Find where the given text appears and provide that cell's center as [x, y] coordinate. 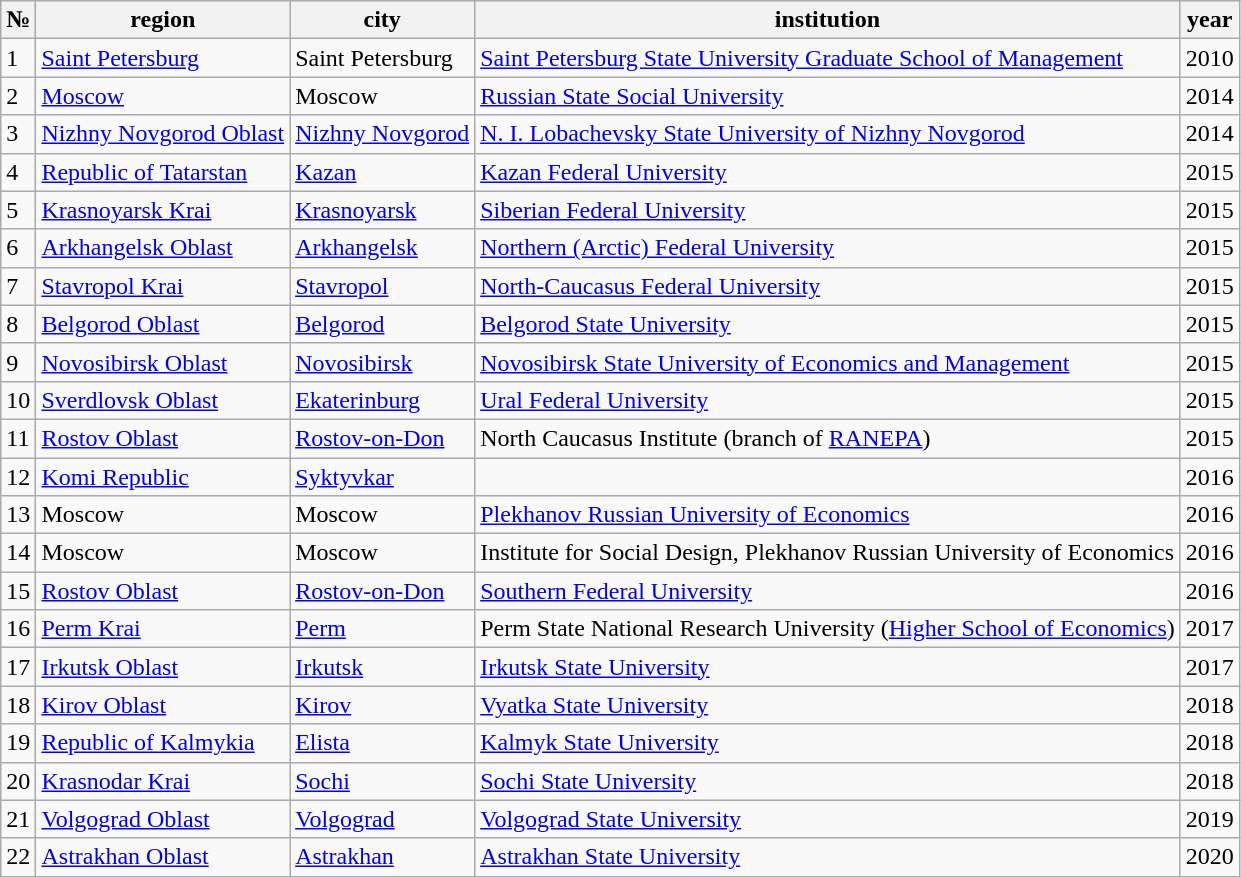
Nizhny Novgorod Oblast [163, 134]
2019 [1210, 819]
North-Caucasus Federal University [828, 286]
Sochi State University [828, 781]
Republic of Tatarstan [163, 172]
12 [18, 477]
Kazan [382, 172]
18 [18, 705]
Nizhny Novgorod [382, 134]
institution [828, 20]
Saint Petersburg State University Graduate School of Management [828, 58]
Kazan Federal University [828, 172]
9 [18, 362]
Krasnoyarsk [382, 210]
Perm State National Research University (Higher School of Economics) [828, 629]
17 [18, 667]
Arkhangelsk Oblast [163, 248]
4 [18, 172]
Ekaterinburg [382, 400]
Irkutsk [382, 667]
15 [18, 591]
N. I. Lobachevsky State University of Nizhny Novgorod [828, 134]
Volgograd [382, 819]
Russian State Social University [828, 96]
Republic of Kalmykia [163, 743]
Ural Federal University [828, 400]
Irkutsk Oblast [163, 667]
Belgorod Oblast [163, 324]
region [163, 20]
Komi Republic [163, 477]
city [382, 20]
14 [18, 553]
Kirov Oblast [163, 705]
Siberian Federal University [828, 210]
Vyatka State University [828, 705]
Krasnoyarsk Krai [163, 210]
Astrakhan [382, 857]
16 [18, 629]
13 [18, 515]
3 [18, 134]
Volgograd State University [828, 819]
Astrakhan State University [828, 857]
Stavropol [382, 286]
Arkhangelsk [382, 248]
Sverdlovsk Oblast [163, 400]
Krasnodar Krai [163, 781]
№ [18, 20]
year [1210, 20]
Plekhanov Russian University of Economics [828, 515]
Southern Federal University [828, 591]
Novosibirsk Oblast [163, 362]
7 [18, 286]
Elista [382, 743]
Sochi [382, 781]
Syktyvkar [382, 477]
11 [18, 438]
Perm Krai [163, 629]
20 [18, 781]
Perm [382, 629]
Astrakhan Oblast [163, 857]
8 [18, 324]
5 [18, 210]
2010 [1210, 58]
Irkutsk State University [828, 667]
Novosibirsk State University of Economics and Management [828, 362]
19 [18, 743]
Volgograd Oblast [163, 819]
22 [18, 857]
Belgorod State University [828, 324]
21 [18, 819]
Belgorod [382, 324]
Kirov [382, 705]
1 [18, 58]
2 [18, 96]
Kalmyk State University [828, 743]
Institute for Social Design, Plekhanov Russian University of Economics [828, 553]
Novosibirsk [382, 362]
2020 [1210, 857]
Stavropol Krai [163, 286]
10 [18, 400]
6 [18, 248]
Northern (Arctic) Federal University [828, 248]
North Caucasus Institute (branch of RANEPA) [828, 438]
